Capture the cell that displays the provided text and extract its (x, y) central coordinate. 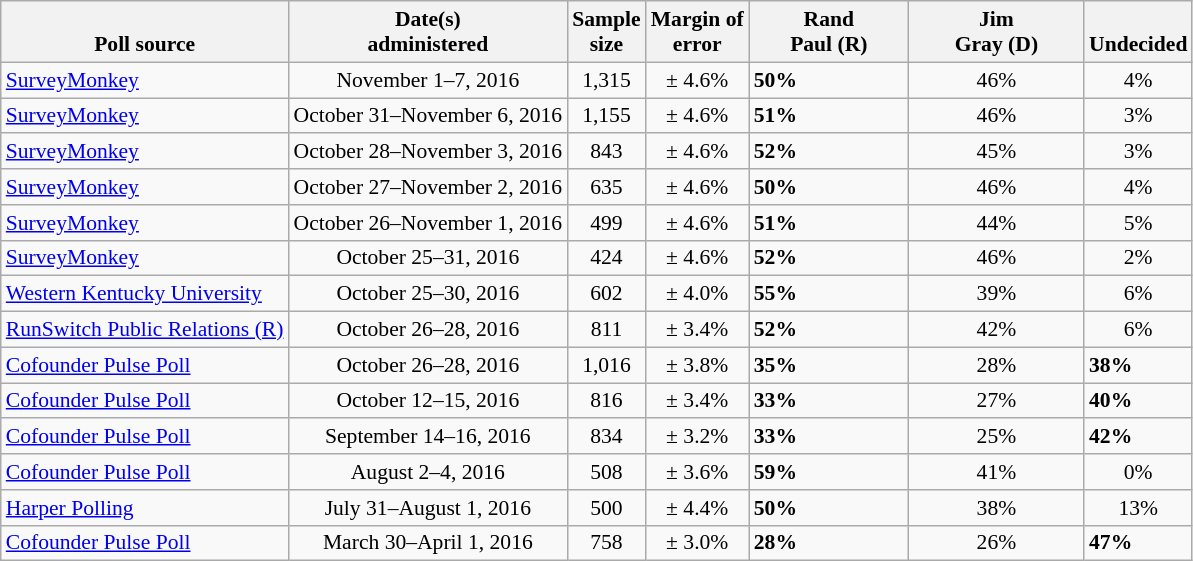
± 3.2% (698, 437)
RunSwitch Public Relations (R) (145, 330)
602 (606, 294)
± 4.4% (698, 508)
811 (606, 330)
41% (996, 472)
1,155 (606, 116)
500 (606, 508)
13% (1138, 508)
26% (996, 543)
November 1–7, 2016 (428, 80)
Margin oferror (698, 32)
508 (606, 472)
October 31–November 6, 2016 (428, 116)
August 2–4, 2016 (428, 472)
October 28–November 3, 2016 (428, 152)
Date(s)administered (428, 32)
816 (606, 401)
499 (606, 223)
October 25–31, 2016 (428, 258)
September 14–16, 2016 (428, 437)
843 (606, 152)
1,016 (606, 365)
Poll source (145, 32)
758 (606, 543)
Harper Polling (145, 508)
5% (1138, 223)
March 30–April 1, 2016 (428, 543)
October 25–30, 2016 (428, 294)
35% (829, 365)
October 27–November 2, 2016 (428, 187)
Western Kentucky University (145, 294)
27% (996, 401)
October 12–15, 2016 (428, 401)
0% (1138, 472)
834 (606, 437)
40% (1138, 401)
55% (829, 294)
± 3.8% (698, 365)
424 (606, 258)
635 (606, 187)
± 3.6% (698, 472)
July 31–August 1, 2016 (428, 508)
± 3.0% (698, 543)
Undecided (1138, 32)
JimGray (D) (996, 32)
Samplesize (606, 32)
2% (1138, 258)
RandPaul (R) (829, 32)
44% (996, 223)
± 4.0% (698, 294)
25% (996, 437)
1,315 (606, 80)
59% (829, 472)
45% (996, 152)
October 26–November 1, 2016 (428, 223)
47% (1138, 543)
39% (996, 294)
